Pinpoint the cell where the given text exists, returning its (X, Y) midpoint coordinate. 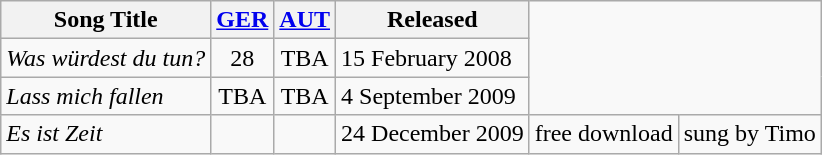
Was würdest du tun? (106, 58)
free download (604, 134)
Es ist Zeit (106, 134)
Released (433, 20)
GER (242, 20)
AUT (305, 20)
Lass mich fallen (106, 96)
24 December 2009 (433, 134)
4 September 2009 (433, 96)
15 February 2008 (433, 58)
Song Title (106, 20)
28 (242, 58)
sung by Timo (750, 134)
